Pinpoint the cell where the given text exists, returning its [X, Y] midpoint coordinate. 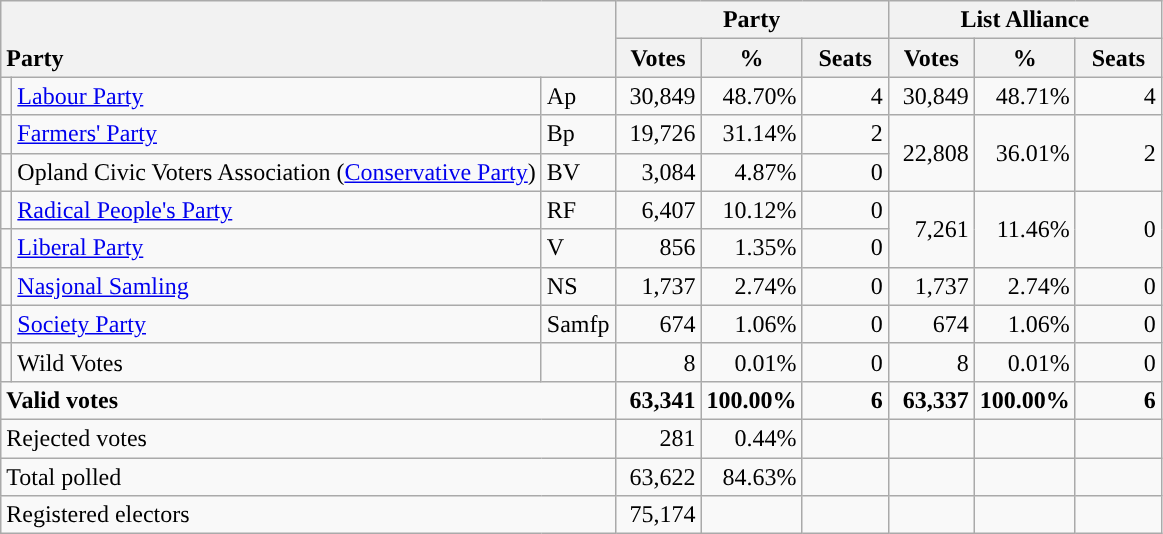
48.71% [1024, 96]
63,622 [658, 477]
63,337 [931, 400]
List Alliance [1024, 20]
Bp [578, 134]
36.01% [1024, 153]
11.46% [1024, 229]
Valid votes [308, 400]
48.70% [752, 96]
Farmers' Party [276, 134]
19,726 [658, 134]
856 [658, 248]
Total polled [308, 477]
75,174 [658, 515]
7,261 [931, 229]
63,341 [658, 400]
Radical People's Party [276, 210]
V [578, 248]
RF [578, 210]
4.87% [752, 172]
Registered electors [308, 515]
84.63% [752, 477]
Labour Party [276, 96]
Liberal Party [276, 248]
10.12% [752, 210]
Nasjonal Samling [276, 286]
281 [658, 438]
1.35% [752, 248]
Opland Civic Voters Association (Conservative Party) [276, 172]
Wild Votes [276, 362]
Society Party [276, 324]
NS [578, 286]
22,808 [931, 153]
Samfp [578, 324]
Rejected votes [308, 438]
31.14% [752, 134]
Ap [578, 96]
0.44% [752, 438]
6,407 [658, 210]
3,084 [658, 172]
BV [578, 172]
